Output the [X, Y] coordinate of the center of the cell containing the given text.  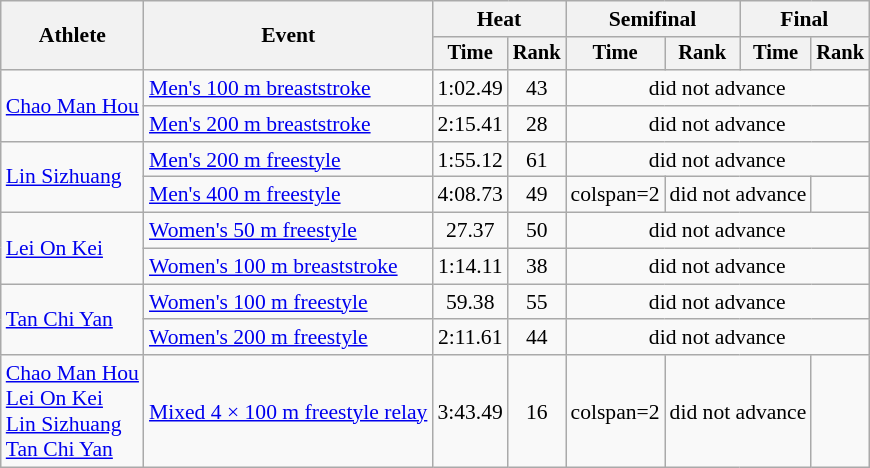
Final [804, 19]
1:02.49 [470, 88]
49 [537, 195]
Event [288, 36]
Lei On Kei [72, 248]
Mixed 4 × 100 m freestyle relay [288, 411]
Chao Man Hou [72, 106]
55 [537, 302]
3:43.49 [470, 411]
Tan Chi Yan [72, 320]
43 [537, 88]
Women's 200 m freestyle [288, 338]
61 [537, 160]
Heat [498, 19]
Semifinal [653, 19]
44 [537, 338]
2:11.61 [470, 338]
Women's 50 m freestyle [288, 231]
Athlete [72, 36]
4:08.73 [470, 195]
1:14.11 [470, 267]
50 [537, 231]
Men's 100 m breaststroke [288, 88]
2:15.41 [470, 124]
Lin Sizhuang [72, 178]
Women's 100 m breaststroke [288, 267]
Men's 400 m freestyle [288, 195]
Men's 200 m breaststroke [288, 124]
28 [537, 124]
Men's 200 m freestyle [288, 160]
Women's 100 m freestyle [288, 302]
59.38 [470, 302]
27.37 [470, 231]
1:55.12 [470, 160]
16 [537, 411]
Chao Man HouLei On KeiLin SizhuangTan Chi Yan [72, 411]
38 [537, 267]
